Scan for the cell matching the given text and deliver its [X, Y] coordinate at center. 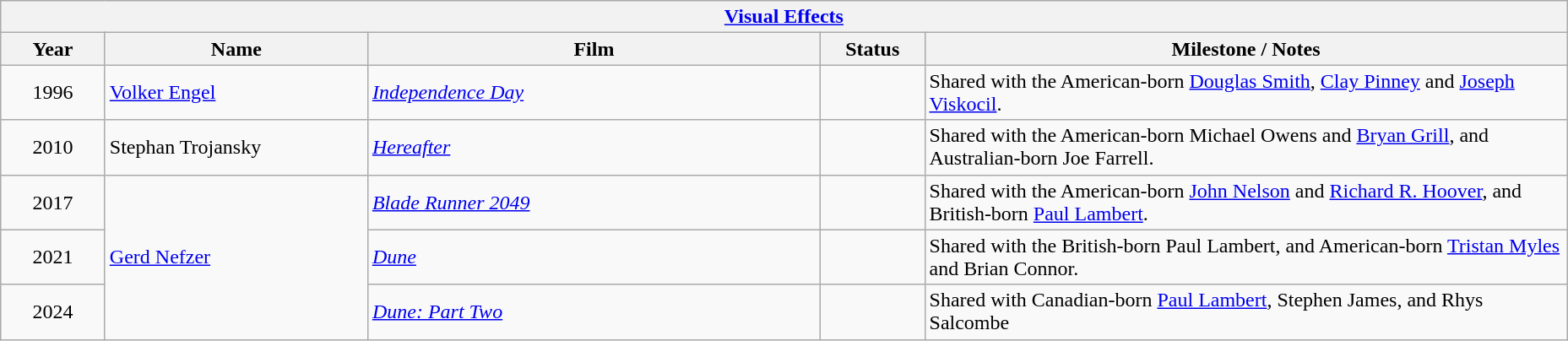
2010 [53, 147]
Gerd Nefzer [236, 257]
2021 [53, 257]
Film [594, 49]
Year [53, 49]
Status [872, 49]
Blade Runner 2049 [594, 203]
Hereafter [594, 147]
Dune: Part Two [594, 312]
Milestone / Notes [1246, 49]
Visual Effects [784, 17]
Stephan Trojansky [236, 147]
Shared with the British-born Paul Lambert, and American-born Tristan Myles and Brian Connor. [1246, 257]
2017 [53, 203]
1996 [53, 93]
Shared with Canadian-born Paul Lambert, Stephen James, and Rhys Salcombe [1246, 312]
Independence Day [594, 93]
Shared with the American-born Michael Owens and Bryan Grill, and Australian-born Joe Farrell. [1246, 147]
2024 [53, 312]
Shared with the American-born Douglas Smith, Clay Pinney and Joseph Viskocil. [1246, 93]
Dune [594, 257]
Volker Engel [236, 93]
Name [236, 49]
Shared with the American-born John Nelson and Richard R. Hoover, and British-born Paul Lambert. [1246, 203]
